Detect which cell encompasses the target text, then output its (x, y) center coordinate. 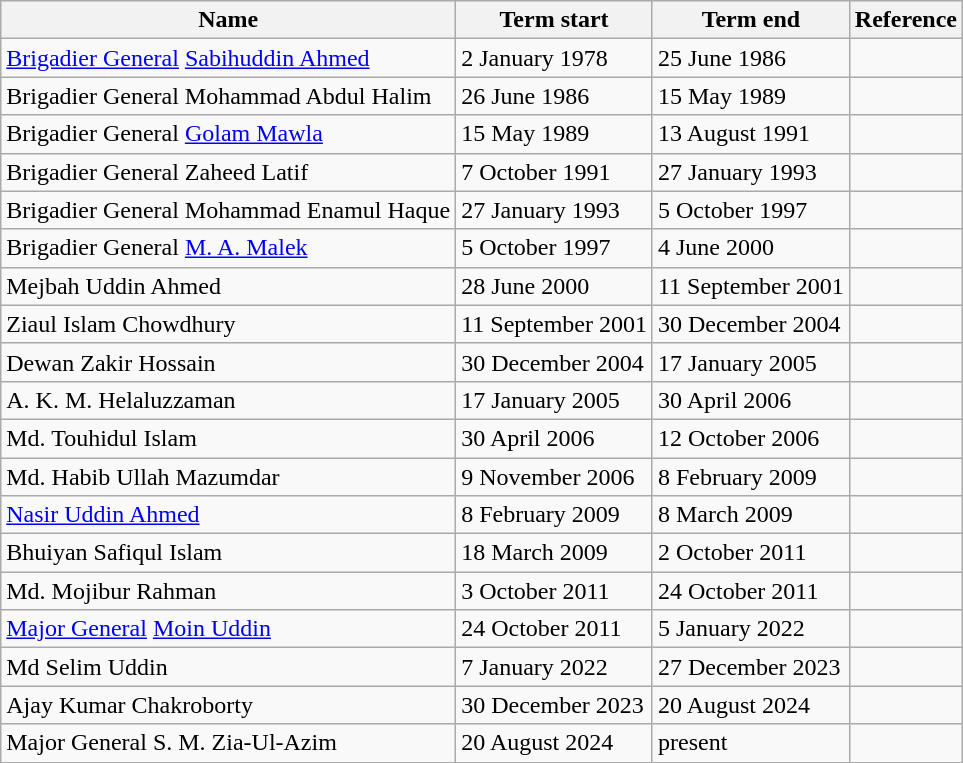
Major General Moin Uddin (228, 629)
Major General S. M. Zia-Ul-Azim (228, 743)
Ziaul Islam Chowdhury (228, 324)
13 August 1991 (750, 134)
Brigadier General Mohammad Abdul Halim (228, 96)
present (750, 743)
Md. Touhidul Islam (228, 438)
Brigadier General Mohammad Enamul Haque (228, 210)
7 October 1991 (554, 172)
Brigadier General Zaheed Latif (228, 172)
7 January 2022 (554, 667)
28 June 2000 (554, 286)
Brigadier General M. A. Malek (228, 248)
4 June 2000 (750, 248)
Term end (750, 20)
27 December 2023 (750, 667)
26 June 1986 (554, 96)
Ajay Kumar Chakroborty (228, 705)
2 January 1978 (554, 58)
12 October 2006 (750, 438)
Bhuiyan Safiqul Islam (228, 553)
Nasir Uddin Ahmed (228, 515)
Md Selim Uddin (228, 667)
Brigadier General Golam Mawla (228, 134)
Md. Habib Ullah Mazumdar (228, 477)
2 October 2011 (750, 553)
30 December 2023 (554, 705)
Name (228, 20)
5 January 2022 (750, 629)
25 June 1986 (750, 58)
3 October 2011 (554, 591)
Reference (906, 20)
A. K. M. Helaluzzaman (228, 400)
8 March 2009 (750, 515)
Brigadier General Sabihuddin Ahmed (228, 58)
9 November 2006 (554, 477)
Md. Mojibur Rahman (228, 591)
Mejbah Uddin Ahmed (228, 286)
Dewan Zakir Hossain (228, 362)
Term start (554, 20)
18 March 2009 (554, 553)
